Scan for the cell matching the given text and deliver its (x, y) coordinate at center. 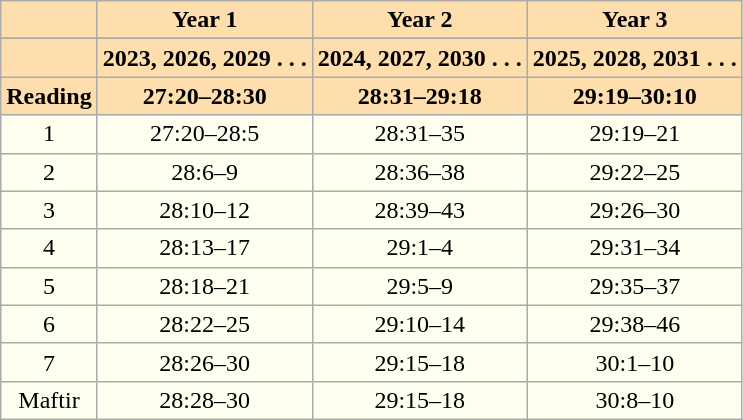
2023, 2026, 2029 . . . (204, 58)
30:8–10 (634, 400)
5 (49, 286)
28:13–17 (204, 248)
28:18–21 (204, 286)
29:10–14 (420, 324)
Year 3 (634, 20)
29:19–30:10 (634, 96)
28:36–38 (420, 172)
29:22–25 (634, 172)
29:1–4 (420, 248)
29:19–21 (634, 134)
28:26–30 (204, 362)
29:31–34 (634, 248)
Year 2 (420, 20)
28:28–30 (204, 400)
28:31–29:18 (420, 96)
2 (49, 172)
29:26–30 (634, 210)
Maftir (49, 400)
2024, 2027, 2030 . . . (420, 58)
28:31–35 (420, 134)
27:20–28:5 (204, 134)
29:5–9 (420, 286)
2025, 2028, 2031 . . . (634, 58)
Reading (49, 96)
29:35–37 (634, 286)
28:6–9 (204, 172)
7 (49, 362)
27:20–28:30 (204, 96)
29:38–46 (634, 324)
Year 1 (204, 20)
28:10–12 (204, 210)
3 (49, 210)
28:22–25 (204, 324)
28:39–43 (420, 210)
1 (49, 134)
6 (49, 324)
30:1–10 (634, 362)
4 (49, 248)
